Return (x, y) of the center of cell containing provided text 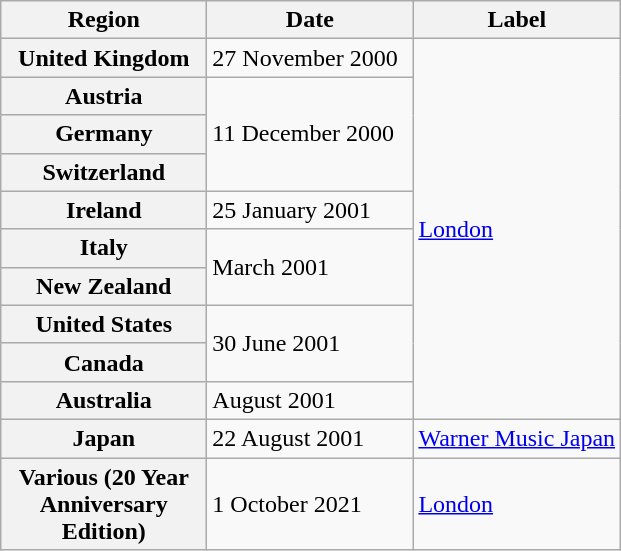
Switzerland (104, 172)
Date (310, 20)
March 2001 (310, 267)
Japan (104, 438)
27 November 2000 (310, 58)
11 December 2000 (310, 134)
1 October 2021 (310, 504)
30 June 2001 (310, 343)
Italy (104, 248)
Australia (104, 400)
25 January 2001 (310, 210)
Warner Music Japan (517, 438)
Austria (104, 96)
22 August 2001 (310, 438)
Various (20 Year Anniversary Edition) (104, 504)
Germany (104, 134)
New Zealand (104, 286)
Region (104, 20)
August 2001 (310, 400)
Ireland (104, 210)
United States (104, 324)
United Kingdom (104, 58)
Canada (104, 362)
Label (517, 20)
